For the text-containing cell, return its midpoint in [X, Y] coordinate format. 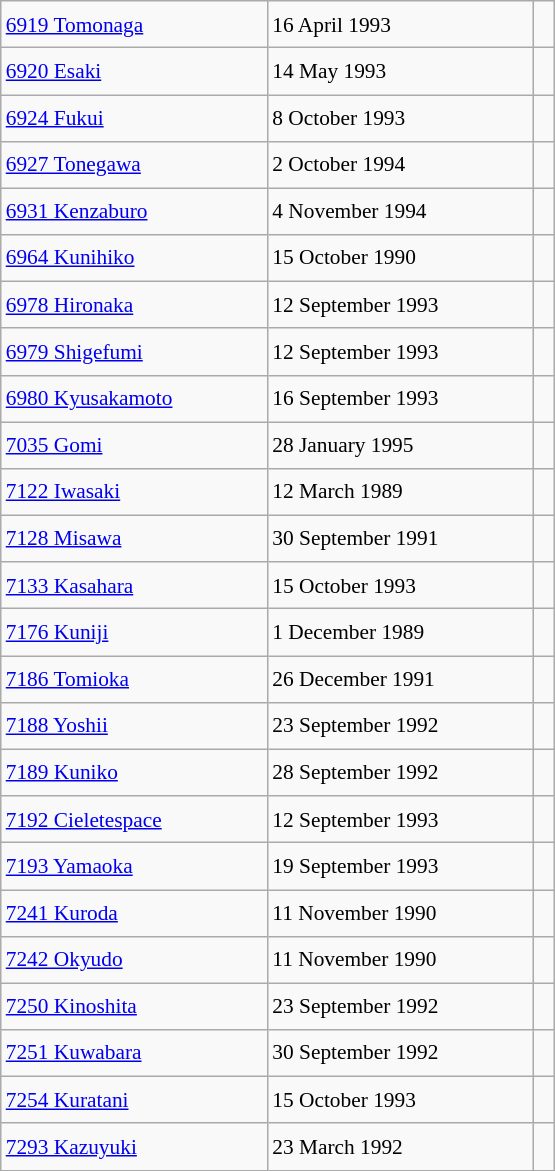
6920 Esaki [134, 72]
26 December 1991 [400, 680]
7251 Kuwabara [134, 1054]
6919 Tomonaga [134, 24]
7193 Yamaoka [134, 866]
30 September 1992 [400, 1054]
7242 Okyudo [134, 960]
6931 Kenzaburo [134, 212]
7293 Kazuyuki [134, 1146]
6964 Kunihiko [134, 258]
6924 Fukui [134, 118]
7241 Kuroda [134, 914]
7189 Kuniko [134, 772]
7186 Tomioka [134, 680]
7254 Kuratani [134, 1100]
7035 Gomi [134, 446]
23 March 1992 [400, 1146]
8 October 1993 [400, 118]
28 September 1992 [400, 772]
7133 Kasahara [134, 586]
7188 Yoshii [134, 726]
4 November 1994 [400, 212]
6978 Hironaka [134, 306]
7192 Cieletespace [134, 820]
6980 Kyusakamoto [134, 398]
12 March 1989 [400, 492]
6927 Tonegawa [134, 164]
19 September 1993 [400, 866]
7176 Kuniji [134, 632]
16 April 1993 [400, 24]
7122 Iwasaki [134, 492]
6979 Shigefumi [134, 352]
16 September 1993 [400, 398]
2 October 1994 [400, 164]
7250 Kinoshita [134, 1006]
14 May 1993 [400, 72]
7128 Misawa [134, 538]
30 September 1991 [400, 538]
28 January 1995 [400, 446]
15 October 1990 [400, 258]
1 December 1989 [400, 632]
